For the text-containing cell, return its midpoint in (x, y) coordinate format. 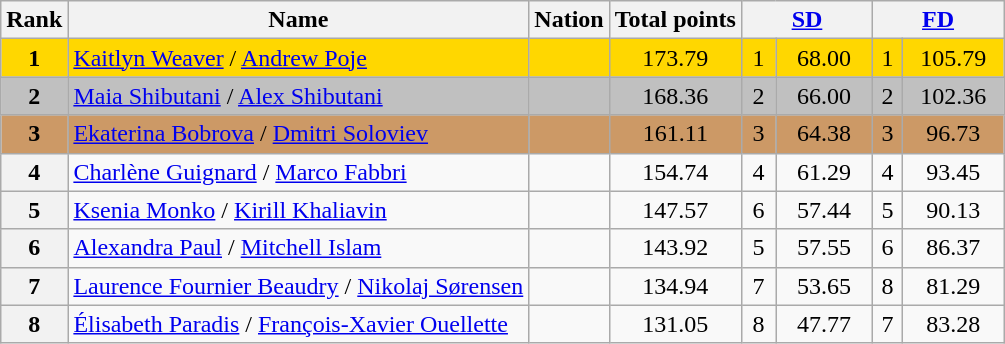
102.36 (954, 96)
134.94 (675, 286)
Ksenia Monko / Kirill Khaliavin (298, 210)
66.00 (824, 96)
86.37 (954, 248)
90.13 (954, 210)
Charlène Guignard / Marco Fabbri (298, 172)
93.45 (954, 172)
Nation (569, 20)
161.11 (675, 134)
FD (938, 20)
47.77 (824, 324)
147.57 (675, 210)
105.79 (954, 58)
Élisabeth Paradis / François-Xavier Ouellette (298, 324)
57.55 (824, 248)
173.79 (675, 58)
Total points (675, 20)
61.29 (824, 172)
168.36 (675, 96)
SD (806, 20)
81.29 (954, 286)
64.38 (824, 134)
57.44 (824, 210)
Rank (34, 20)
96.73 (954, 134)
143.92 (675, 248)
68.00 (824, 58)
Alexandra Paul / Mitchell Islam (298, 248)
Kaitlyn Weaver / Andrew Poje (298, 58)
83.28 (954, 324)
53.65 (824, 286)
Ekaterina Bobrova / Dmitri Soloviev (298, 134)
Name (298, 20)
154.74 (675, 172)
Maia Shibutani / Alex Shibutani (298, 96)
131.05 (675, 324)
Laurence Fournier Beaudry / Nikolaj Sørensen (298, 286)
